Provide the (x, y) coordinate of the cell's center where the given text is located.  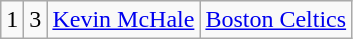
Kevin McHale (124, 20)
3 (36, 20)
Boston Celtics (276, 20)
1 (12, 20)
